Return [x, y] of the center of cell containing provided text 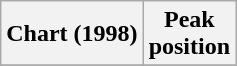
Peakposition [189, 34]
Chart (1998) [72, 34]
